Output the [X, Y] coordinate of the center of the cell containing the given text.  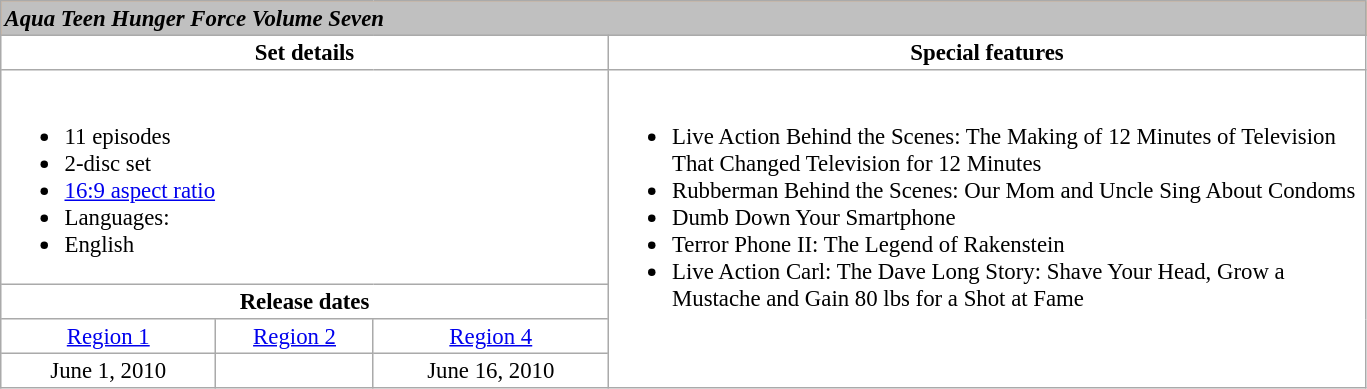
Aqua Teen Hunger Force Volume Seven [684, 18]
June 1, 2010 [108, 371]
Region 2 [295, 336]
Region 4 [490, 336]
June 16, 2010 [490, 371]
11 episodes2-disc set16:9 aspect ratioLanguages:English [305, 178]
Special features [987, 52]
Release dates [305, 302]
Region 1 [108, 336]
Set details [305, 52]
